Extract the [X, Y] coordinate from the center of the cell holding the provided text.  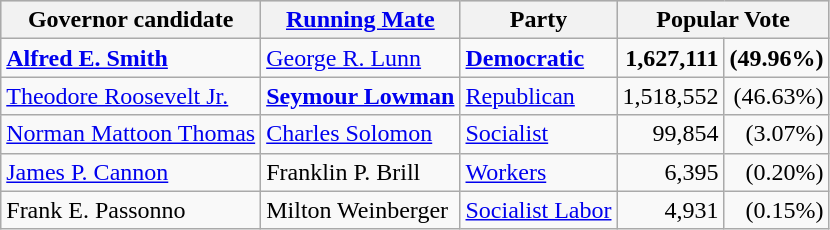
Norman Mattoon Thomas [131, 134]
6,395 [670, 172]
4,931 [670, 210]
Popular Vote [723, 20]
(0.20%) [776, 172]
Alfred E. Smith [131, 58]
(49.96%) [776, 58]
Socialist Labor [538, 210]
1,518,552 [670, 96]
Seymour Lowman [360, 96]
(0.15%) [776, 210]
James P. Cannon [131, 172]
(46.63%) [776, 96]
Party [538, 20]
Workers [538, 172]
Governor candidate [131, 20]
99,854 [670, 134]
George R. Lunn [360, 58]
Democratic [538, 58]
(3.07%) [776, 134]
Milton Weinberger [360, 210]
Republican [538, 96]
Franklin P. Brill [360, 172]
Theodore Roosevelt Jr. [131, 96]
Running Mate [360, 20]
Charles Solomon [360, 134]
Frank E. Passonno [131, 210]
1,627,111 [670, 58]
Socialist [538, 134]
